Locate the cell with the specified text and output its [x, y] center coordinate. 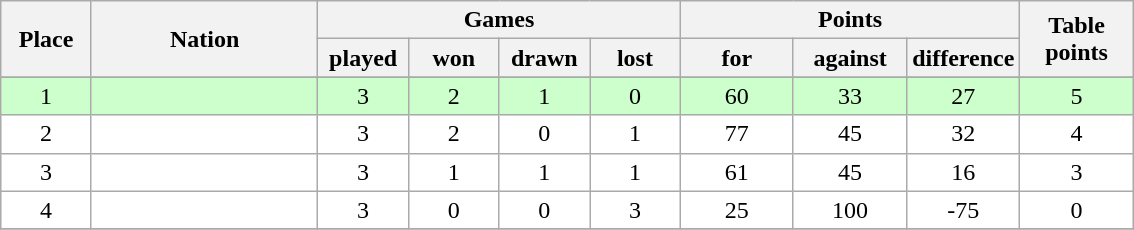
Tablepoints [1076, 39]
-75 [964, 210]
Place [46, 39]
won [454, 58]
33 [850, 96]
against [850, 58]
5 [1076, 96]
27 [964, 96]
32 [964, 134]
60 [736, 96]
drawn [544, 58]
61 [736, 172]
difference [964, 58]
Nation [204, 39]
77 [736, 134]
25 [736, 210]
lost [636, 58]
Games [499, 20]
for [736, 58]
Points [850, 20]
16 [964, 172]
played [364, 58]
100 [850, 210]
